Identify which cell holds the provided text, then report its (X, Y) central coordinate. 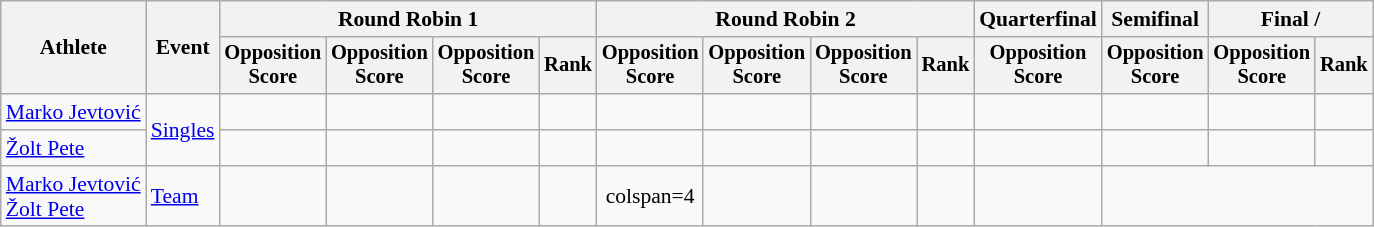
Semifinal (1156, 19)
Marko JevtovićŽolt Pete (74, 196)
Marko Jevtović (74, 112)
colspan=4 (650, 196)
Team (183, 196)
Quarterfinal (1038, 19)
Round Robin 2 (786, 19)
Event (183, 48)
Athlete (74, 48)
Singles (183, 130)
Round Robin 1 (408, 19)
Žolt Pete (74, 148)
Final / (1290, 19)
